Return [x, y] of the center of cell containing provided text 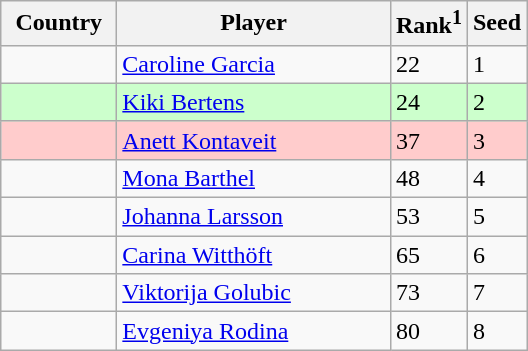
Country [59, 24]
5 [496, 217]
37 [428, 140]
80 [428, 331]
Rank1 [428, 24]
1 [496, 64]
4 [496, 178]
22 [428, 64]
6 [496, 255]
7 [496, 293]
Seed [496, 24]
53 [428, 217]
Caroline Garcia [254, 64]
24 [428, 102]
Anett Kontaveit [254, 140]
Kiki Bertens [254, 102]
3 [496, 140]
73 [428, 293]
2 [496, 102]
Mona Barthel [254, 178]
Evgeniya Rodina [254, 331]
48 [428, 178]
Viktorija Golubic [254, 293]
8 [496, 331]
Johanna Larsson [254, 217]
Carina Witthöft [254, 255]
Player [254, 24]
65 [428, 255]
